Output the (X, Y) coordinate of the center of the cell containing the given text.  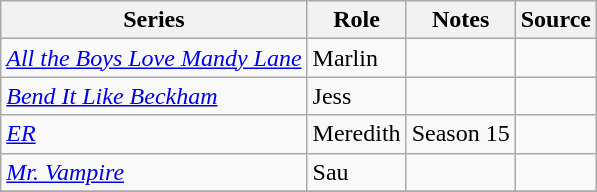
Source (556, 20)
Role (356, 20)
Jess (356, 96)
Marlin (356, 58)
Season 15 (460, 134)
All the Boys Love Mandy Lane (154, 58)
Meredith (356, 134)
Series (154, 20)
Bend It Like Beckham (154, 96)
ER (154, 134)
Notes (460, 20)
Sau (356, 172)
Mr. Vampire (154, 172)
